Detect which cell encompasses the target text, then output its [X, Y] center coordinate. 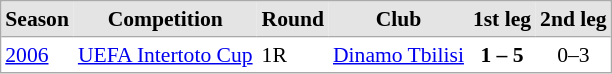
1 – 5 [502, 55]
UEFA Intertoto Cup [165, 55]
0–3 [574, 55]
Club [398, 20]
Competition [165, 20]
2nd leg [574, 20]
1R [292, 55]
Season [38, 20]
Round [292, 20]
Dinamo Tbilisi [398, 55]
1st leg [502, 20]
2006 [38, 55]
